Provide the (x, y) coordinate of the cell's center where the given text is located.  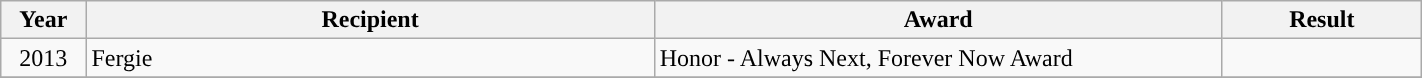
Year (44, 20)
Recipient (370, 20)
Fergie (370, 58)
2013 (44, 58)
Result (1322, 20)
Award (938, 20)
Honor - Always Next, Forever Now Award (938, 58)
